From the cell containing the given text, extract its center point as [X, Y] coordinate. 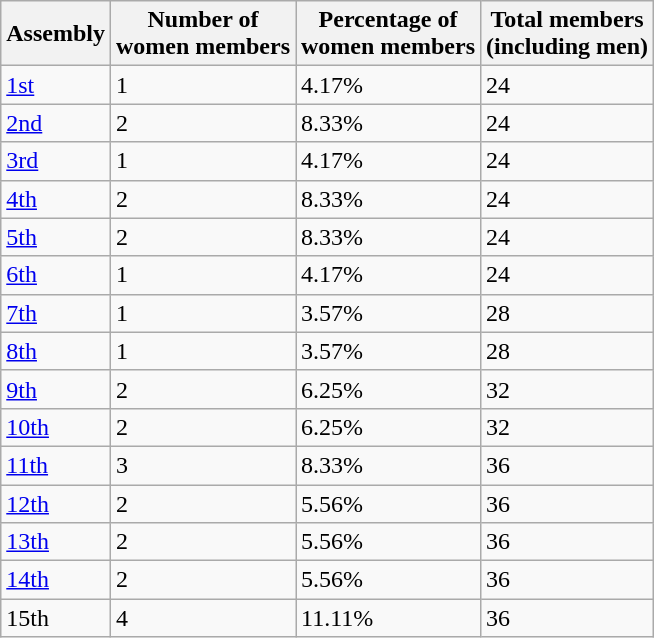
Number ofwomen members [202, 34]
11th [56, 465]
Percentage ofwomen members [388, 34]
3 [202, 465]
1st [56, 85]
2nd [56, 123]
Assembly [56, 34]
4th [56, 199]
9th [56, 389]
Total members(including men) [568, 34]
7th [56, 313]
14th [56, 580]
12th [56, 503]
15th [56, 618]
13th [56, 542]
6th [56, 275]
4 [202, 618]
8th [56, 351]
11.11% [388, 618]
10th [56, 427]
5th [56, 237]
3rd [56, 161]
